Locate the cell with the specified text and output its (x, y) center coordinate. 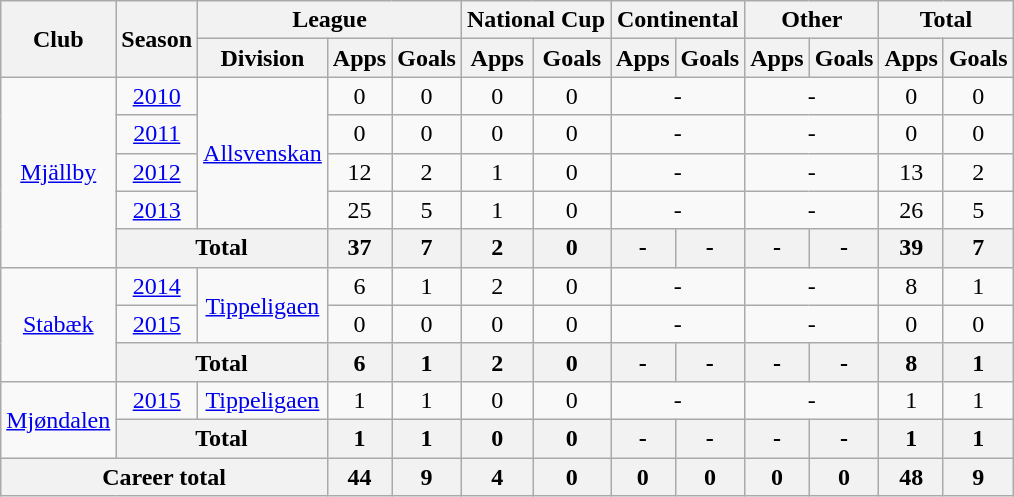
12 (359, 172)
Mjällby (58, 172)
48 (911, 477)
44 (359, 477)
2013 (157, 210)
Stabæk (58, 324)
Division (263, 58)
Mjøndalen (58, 419)
Career total (164, 477)
13 (911, 172)
25 (359, 210)
2011 (157, 134)
2010 (157, 96)
Season (157, 39)
Club (58, 39)
National Cup (536, 20)
Allsvenskan (263, 153)
League (330, 20)
Continental (678, 20)
26 (911, 210)
37 (359, 248)
4 (497, 477)
2014 (157, 286)
2012 (157, 172)
Other (812, 20)
39 (911, 248)
